Locate the cell with the specified text and output its (x, y) center coordinate. 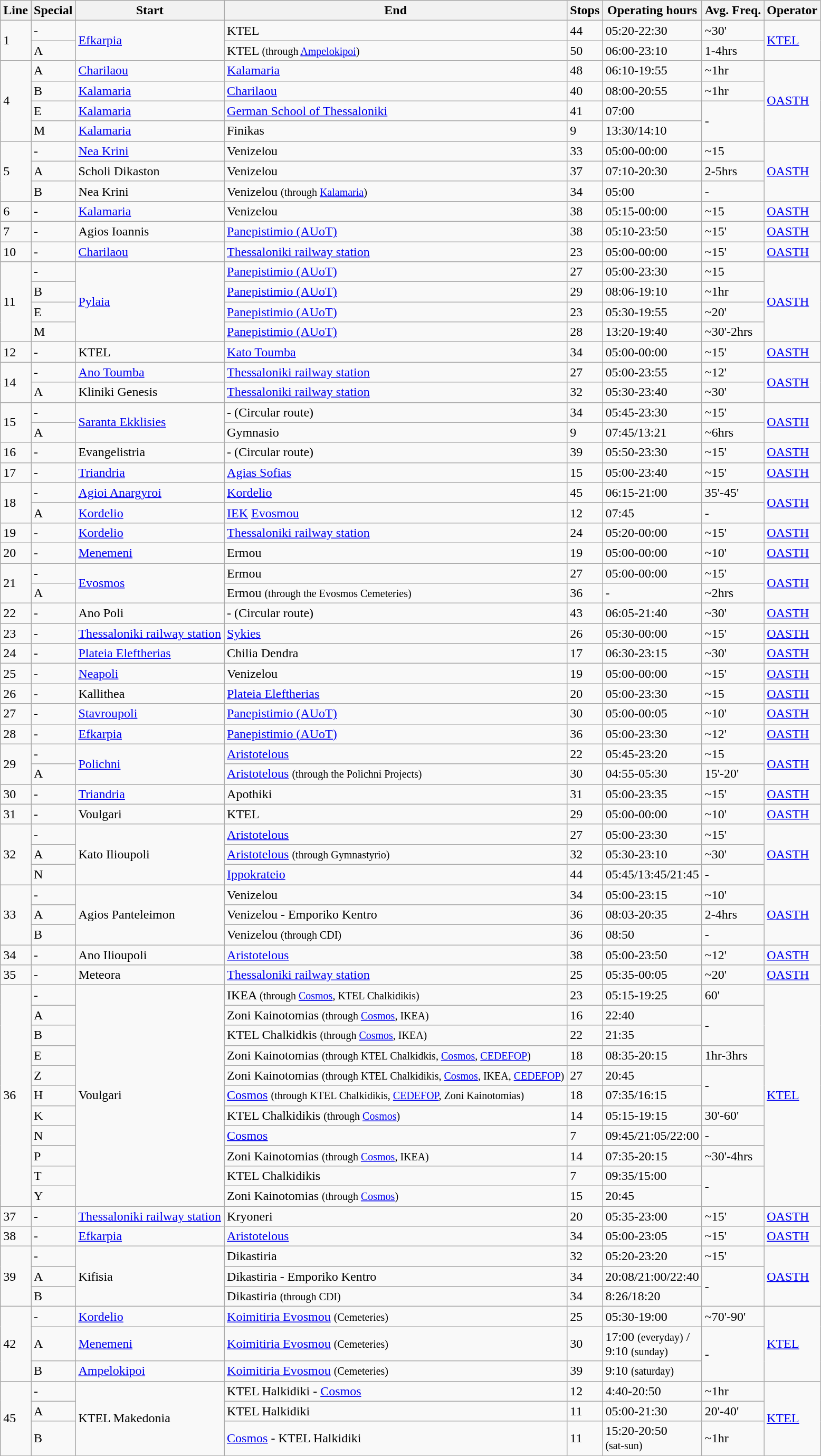
Aristotelous (through Gymnastyrio) (396, 854)
09:45/21:05/22:00 (652, 1136)
Kifisia (150, 1277)
Operating hours (652, 11)
Meteora (150, 975)
Cosmos - KTEL Halkidiki (396, 1438)
17:00 (everyday) /9:10 (sunday) (652, 1344)
05:00-00:05 (652, 714)
Stops (585, 11)
IKEA (through Cosmos, KTEL Chalkidikis) (396, 995)
KTEL Halkidiki (396, 1411)
05:30-19:00 (652, 1317)
9:10 (saturday) (652, 1371)
21 (16, 583)
~70'-90' (732, 1317)
20:08/21:00/22:40 (652, 1277)
Evosmos (150, 583)
Ano Toumba (150, 372)
Ippokrateio (396, 874)
07:00 (652, 111)
Chilia Dendra (396, 654)
Dikastiria - Emporiko Kentro (396, 1277)
05:20-00:00 (652, 533)
Neapoli (150, 674)
08:03-20:35 (652, 915)
60' (732, 995)
13:30/14:10 (652, 131)
Saranta Ekklisies (150, 422)
Apothiki (396, 794)
Zoni Kainotomias (through KTEL Chalkidkis, Cosmos, CEDEFOP) (396, 1055)
Operator (793, 11)
05:20-23:20 (652, 1256)
07:45/13:21 (652, 432)
07:35/16:15 (652, 1095)
2-5hrs (732, 171)
15:20-20:50(sat-sun) (652, 1438)
50 (585, 51)
08:50 (652, 935)
Sykies (396, 634)
05:00-23:15 (652, 895)
Agios Panteleimon (150, 915)
T (53, 1176)
Kliniki Genesis (150, 392)
Zoni Kainotomias (through Cosmos) (396, 1196)
20'-40' (732, 1411)
Cosmos (through KTEL Chalkidikis, CEDEFOP, Zoni Kainotomias) (396, 1095)
40 (585, 91)
Evangelistria (150, 452)
~30'-4hrs (732, 1156)
10 (16, 252)
KTEL Chalkidikis (through Cosmos) (396, 1115)
05:30-00:00 (652, 634)
Start (150, 11)
05:20-22:30 (652, 31)
05:00 (652, 191)
15'-20' (732, 774)
Venizelou (through Kalamaria) (396, 191)
K (53, 1115)
07:10-20:30 (652, 171)
13:20-19:40 (652, 332)
1 (16, 41)
IEK Evosmou (396, 513)
Venizelou (through CDI) (396, 935)
Scholi Dikaston (150, 171)
05:15-00:00 (652, 211)
KTEL Chalkidkis (through Cosmos, IKEA) (396, 1035)
4:40-20:50 (652, 1391)
08:00-20:55 (652, 91)
KTEL Chalkidikis (396, 1176)
Dikastiria (through CDI) (396, 1297)
42 (16, 1344)
Venizelou - Emporiko Kentro (396, 915)
4 (16, 101)
05:35-00:05 (652, 975)
43 (585, 613)
Aristotelous (through the Polichni Projects) (396, 774)
05:00-21:30 (652, 1411)
05:30-23:40 (652, 392)
06:10-19:55 (652, 71)
Stavroupoli (150, 714)
05:00-23:50 (652, 955)
06:00-23:10 (652, 51)
05:00-23:35 (652, 794)
05:10-23:50 (652, 231)
06:30-23:15 (652, 654)
Y (53, 1196)
P (53, 1156)
~2hrs (732, 593)
KTEL Halkidiki - Cosmos (396, 1391)
Line (16, 11)
Ampelokipoi (150, 1371)
KTEL Makedonia (150, 1418)
04:55-05:30 (652, 774)
6 (16, 211)
Kato Ilioupoli (150, 854)
Agioi Anargyroi (150, 493)
Dikastiria (396, 1256)
~6hrs (732, 432)
08:35-20:15 (652, 1055)
21:35 (652, 1035)
05:15-19:15 (652, 1115)
05:15-19:25 (652, 995)
08:06-19:10 (652, 292)
05:00-23:40 (652, 472)
Avg. Freq. (732, 11)
Polichni (150, 764)
07:45 (652, 513)
Kryoneri (396, 1216)
Special (53, 11)
41 (585, 111)
07:35-20:15 (652, 1156)
09:35/15:00 (652, 1176)
48 (585, 71)
Kato Toumba (396, 352)
05:45/13:45/21:45 (652, 874)
05:30-19:55 (652, 312)
Ermou (through the Evosmos Cemeteries) (396, 593)
1-4hrs (732, 51)
Ano Poli (150, 613)
05:45-23:30 (652, 412)
05:00-23:55 (652, 372)
Agias Sofias (396, 472)
Finikas (396, 131)
Agios Ioannis (150, 231)
35 (16, 975)
Gymnasio (396, 432)
Zoni Kainotomias (through KTEL Chalkidikis, Cosmos, IKEA, CEDEFOP) (396, 1075)
05:30-23:10 (652, 854)
Ano Ilioupoli (150, 955)
2-4hrs (732, 915)
06:05-21:40 (652, 613)
Pylaia (150, 302)
German School of Thessaloniki (396, 111)
05:35-23:00 (652, 1216)
5 (16, 171)
8:26/18:20 (652, 1297)
05:00-23:05 (652, 1236)
~30'-2hrs (732, 332)
End (396, 11)
H (53, 1095)
Kallithea (150, 694)
05:50-23:30 (652, 452)
22:40 (652, 1015)
Cosmos (396, 1136)
06:15-21:00 (652, 493)
05:45-23:20 (652, 754)
KTEL (through Ampelokipoi) (396, 51)
35'-45' (732, 493)
30'-60' (732, 1115)
Z (53, 1075)
1hr-3hrs (732, 1055)
